Search for the cell housing the specified text and yield its [X, Y] center coordinate. 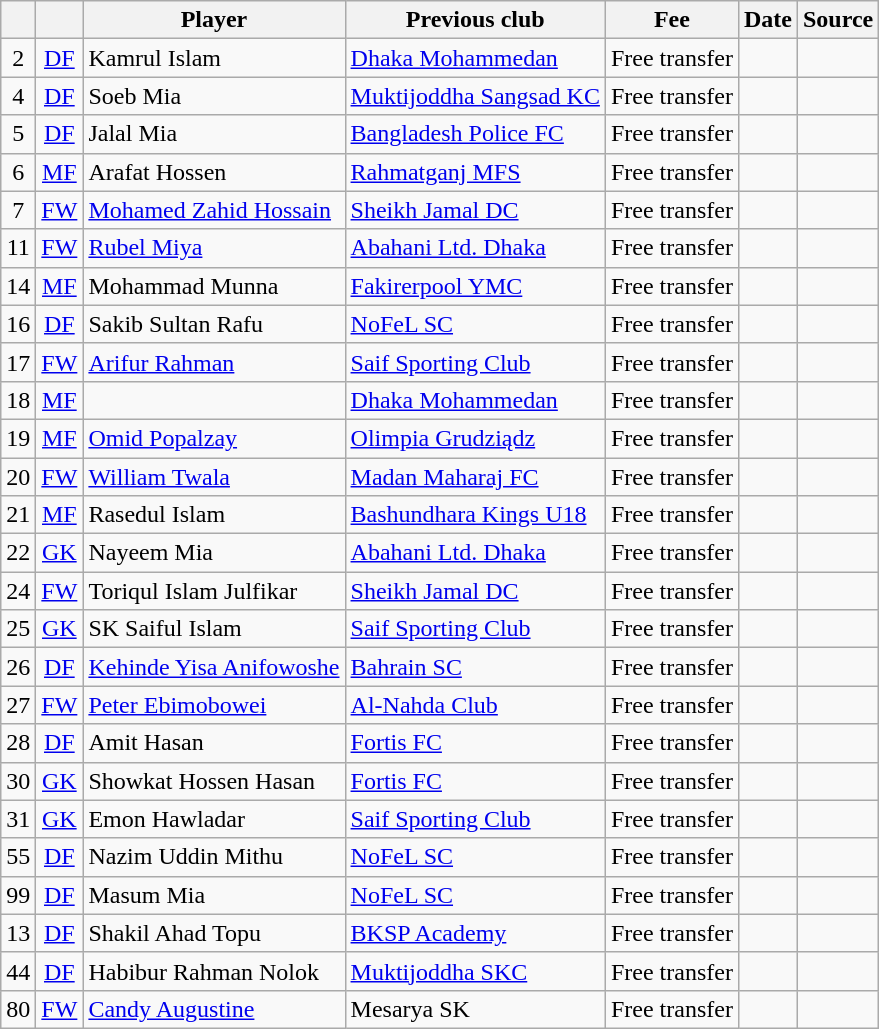
44 [18, 971]
55 [18, 857]
Kehinde Yisa Anifowoshe [214, 667]
2 [18, 58]
Masum Mia [214, 895]
99 [18, 895]
26 [18, 667]
Amit Hasan [214, 743]
Bashundhara Kings U18 [475, 515]
Candy Augustine [214, 1009]
Rasedul Islam [214, 515]
Mohamed Zahid Hossain [214, 210]
Shakil Ahad Topu [214, 933]
Soeb Mia [214, 96]
Al-Nahda Club [475, 705]
30 [18, 781]
BKSP Academy [475, 933]
Habibur Rahman Nolok [214, 971]
31 [18, 819]
Rahmatganj MFS [475, 172]
Sakib Sultan Rafu [214, 324]
5 [18, 134]
80 [18, 1009]
24 [18, 591]
Omid Popalzay [214, 438]
11 [18, 248]
17 [18, 362]
Madan Maharaj FC [475, 477]
Toriqul Islam Julfikar [214, 591]
Source [838, 20]
16 [18, 324]
Bangladesh Police FC [475, 134]
7 [18, 210]
21 [18, 515]
6 [18, 172]
18 [18, 400]
Rubel Miya [214, 248]
Previous club [475, 20]
27 [18, 705]
Arafat Hossen [214, 172]
Bahrain SC [475, 667]
25 [18, 629]
Fakirerpool YMC [475, 286]
22 [18, 553]
20 [18, 477]
Arifur Rahman [214, 362]
Nazim Uddin Mithu [214, 857]
Muktijoddha SKC [475, 971]
Nayeem Mia [214, 553]
28 [18, 743]
Mesarya SK [475, 1009]
Player [214, 20]
William Twala [214, 477]
Muktijoddha Sangsad KC [475, 96]
4 [18, 96]
Showkat Hossen Hasan [214, 781]
SK Saiful Islam [214, 629]
Peter Ebimobowei [214, 705]
14 [18, 286]
Mohammad Munna [214, 286]
Kamrul Islam [214, 58]
Jalal Mia [214, 134]
Fee [672, 20]
Olimpia Grudziądz [475, 438]
Date [768, 20]
13 [18, 933]
19 [18, 438]
Emon Hawladar [214, 819]
